Return the (x, y) coordinate for the center point of the cell that contains the specified text.  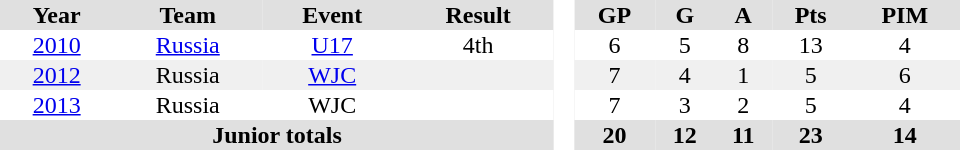
1 (744, 75)
PIM (905, 15)
23 (811, 135)
3 (685, 105)
2010 (56, 45)
13 (811, 45)
Year (56, 15)
G (685, 15)
U17 (332, 45)
4th (478, 45)
A (744, 15)
8 (744, 45)
Pts (811, 15)
Event (332, 15)
12 (685, 135)
14 (905, 135)
2012 (56, 75)
Junior totals (277, 135)
GP (614, 15)
20 (614, 135)
2013 (56, 105)
11 (744, 135)
2 (744, 105)
Result (478, 15)
Team (188, 15)
